Capture the cell that displays the provided text and extract its (x, y) central coordinate. 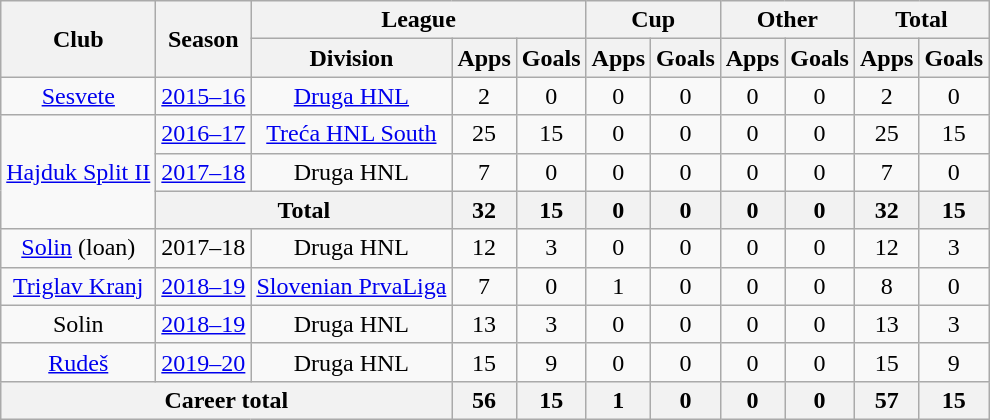
2015–16 (204, 96)
Club (78, 39)
League (418, 20)
Solin (78, 324)
56 (484, 400)
Hajduk Split II (78, 172)
8 (886, 286)
Other (787, 20)
Triglav Kranj (78, 286)
Season (204, 39)
2016–17 (204, 134)
Treća HNL South (352, 134)
57 (886, 400)
Cup (653, 20)
Career total (226, 400)
2019–20 (204, 362)
Sesvete (78, 96)
Rudeš (78, 362)
Solin (loan) (78, 248)
Slovenian PrvaLiga (352, 286)
Division (352, 58)
